Scan for the cell matching the given text and deliver its [x, y] coordinate at center. 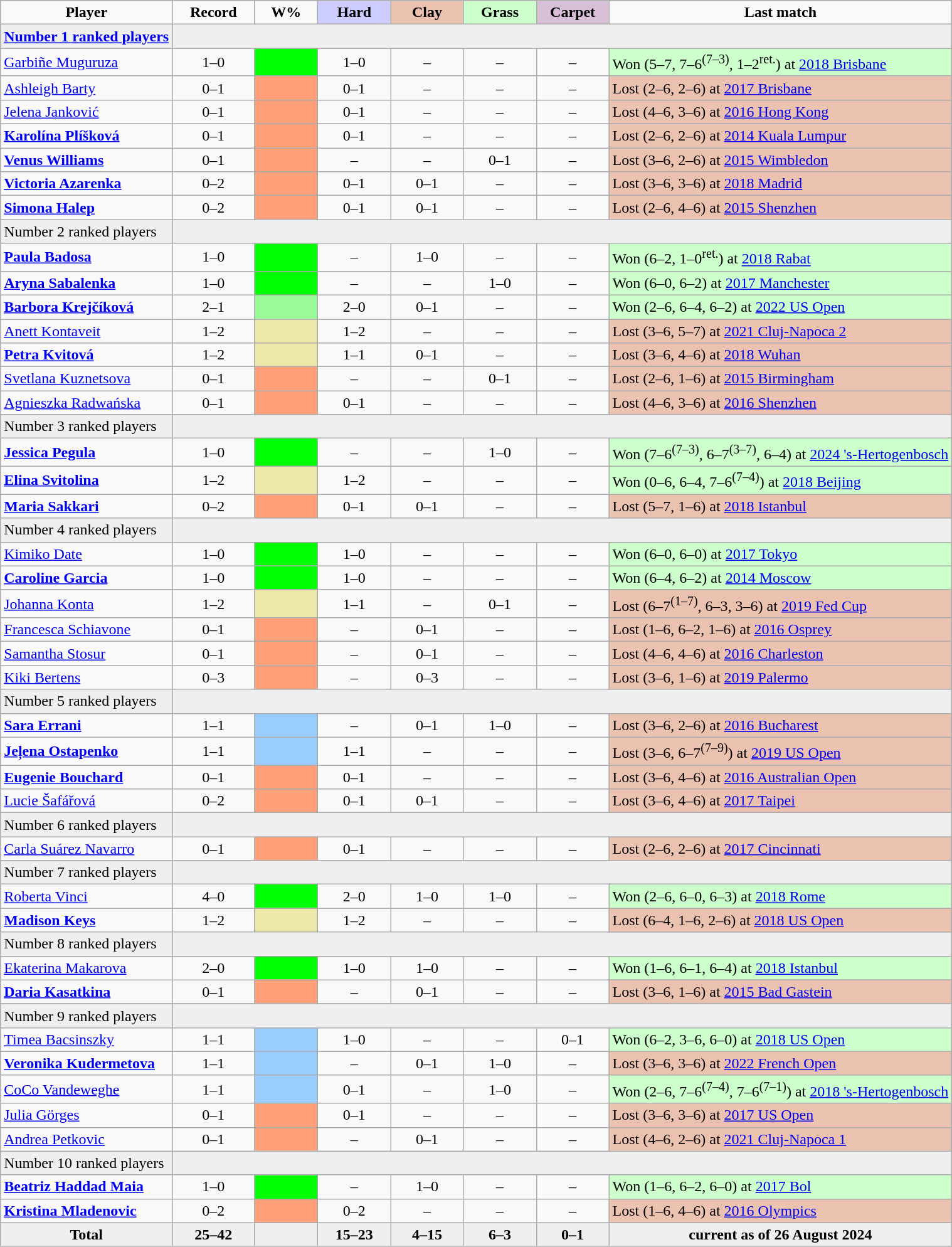
4–15 [427, 1234]
Won (6–4, 6–2) at 2014 Moscow [780, 578]
Venus Williams [87, 160]
Agnieszka Radwańska [87, 403]
Elina Svitolina [87, 480]
Lost (3–6, 4–6) at 2017 Taipei [780, 801]
25–42 [213, 1234]
15–23 [354, 1234]
Samantha Stosur [87, 654]
Barbora Krejčíková [87, 307]
Ekaterina Makarova [87, 968]
Kiki Bertens [87, 677]
Lost (3–6, 2–6) at 2016 Bucharest [780, 725]
Number 1 ranked players [87, 36]
Carpet [573, 13]
Lost (3–6, 3–6) at 2018 Madrid [780, 184]
Madison Keys [87, 920]
Number 6 ranked players [87, 825]
Jeļena Ostapenko [87, 751]
Lost (6–7(1–7), 6–3, 3–6) at 2019 Fed Cup [780, 603]
Lost (4–6, 3–6) at 2016 Hong Kong [780, 112]
Player [87, 13]
Garbiñe Muguruza [87, 63]
Won (0–6, 6–4, 7–6(7–4)) at 2018 Beijing [780, 480]
Won (6–0, 6–2) at 2017 Manchester [780, 283]
Grass [500, 13]
Won (2–6, 7–6(7–4), 7–6(7–1)) at 2018 's-Hertogenbosch [780, 1089]
Petra Kvitová [87, 355]
Lost (2–6, 1–6) at 2015 Birmingham [780, 379]
Won (1–6, 6–2, 6–0) at 2017 Bol [780, 1187]
Total [87, 1234]
Ashleigh Barty [87, 88]
current as of 26 August 2024 [780, 1234]
Lost (3–6, 4–6) at 2018 Wuhan [780, 355]
Carla Suárez Navarro [87, 849]
Hard [354, 13]
Caroline Garcia [87, 578]
Won (2–6, 6–4, 6–2) at 2022 US Open [780, 307]
Jelena Janković [87, 112]
Won (2–6, 6–0, 6–3) at 2018 Rome [780, 896]
Last match [780, 13]
Lost (2–6, 2–6) at 2017 Cincinnati [780, 849]
W% [286, 13]
Karolína Plíšková [87, 136]
Eugenie Bouchard [87, 777]
Lost (2–6, 2–6) at 2014 Kuala Lumpur [780, 136]
Record [213, 13]
Won (6–0, 6–0) at 2017 Tokyo [780, 554]
Won (6–2, 3–6, 6–0) at 2018 US Open [780, 1039]
Lost (2–6, 4–6) at 2015 Shenzhen [780, 208]
4–0 [213, 896]
Number 3 ranked players [87, 427]
Jessica Pegula [87, 453]
Number 7 ranked players [87, 873]
Lucie Šafářová [87, 801]
Won (5–7, 7–6(7–3), 1–2ret.) at 2018 Brisbane [780, 63]
Number 10 ranked players [87, 1163]
Lost (3–6, 5–7) at 2021 Cluj-Napoca 2 [780, 331]
Lost (3–6, 3–6) at 2017 US Open [780, 1115]
6–3 [500, 1234]
Lost (5–7, 1–6) at 2018 Istanbul [780, 506]
2–1 [213, 307]
Svetlana Kuznetsova [87, 379]
Won (1–6, 6–1, 6–4) at 2018 Istanbul [780, 968]
Lost (3–6, 1–6) at 2015 Bad Gastein [780, 992]
Aryna Sabalenka [87, 283]
CoCo Vandeweghe [87, 1089]
Number 9 ranked players [87, 1016]
Number 2 ranked players [87, 231]
Andrea Petkovic [87, 1139]
Lost (3–6, 2–6) at 2015 Wimbledon [780, 160]
Lost (1–6, 6–2, 1–6) at 2016 Osprey [780, 630]
Anett Kontaveit [87, 331]
Maria Sakkari [87, 506]
Veronika Kudermetova [87, 1063]
Number 4 ranked players [87, 530]
Victoria Azarenka [87, 184]
Roberta Vinci [87, 896]
Lost (6–4, 1–6, 2–6) at 2018 US Open [780, 920]
Number 8 ranked players [87, 944]
Clay [427, 13]
Timea Bacsinszky [87, 1039]
Johanna Konta [87, 603]
Lost (2–6, 2–6) at 2017 Brisbane [780, 88]
Kristina Mladenovic [87, 1211]
Won (7–6(7–3), 6–7(3–7), 6–4) at 2024 's-Hertogenbosch [780, 453]
Francesca Schiavone [87, 630]
Number 5 ranked players [87, 701]
Lost (3–6, 1–6) at 2019 Palermo [780, 677]
Lost (3–6, 6–7(7–9)) at 2019 US Open [780, 751]
Lost (4–6, 4–6) at 2016 Charleston [780, 654]
Simona Halep [87, 208]
Lost (1–6, 4–6) at 2016 Olympics [780, 1211]
Beatriz Haddad Maia [87, 1187]
Lost (4–6, 3–6) at 2016 Shenzhen [780, 403]
Won (6–2, 1–0ret.) at 2018 Rabat [780, 257]
Kimiko Date [87, 554]
Daria Kasatkina [87, 992]
Lost (3–6, 3–6) at 2022 French Open [780, 1063]
Paula Badosa [87, 257]
Sara Errani [87, 725]
Julia Görges [87, 1115]
Lost (3–6, 4–6) at 2016 Australian Open [780, 777]
Lost (4–6, 2–6) at 2021 Cluj-Napoca 1 [780, 1139]
